Locate the cell with the specified text and output its (x, y) center coordinate. 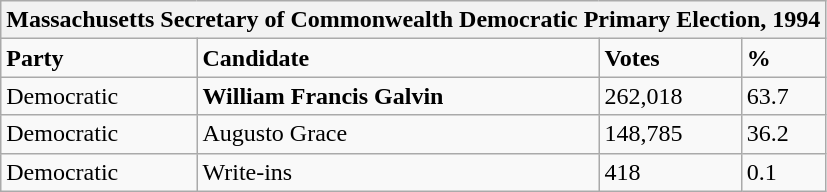
William Francis Galvin (398, 96)
Augusto Grace (398, 134)
0.1 (784, 172)
Votes (670, 58)
418 (670, 172)
148,785 (670, 134)
262,018 (670, 96)
Party (99, 58)
Write-ins (398, 172)
% (784, 58)
Massachusetts Secretary of Commonwealth Democratic Primary Election, 1994 (414, 20)
63.7 (784, 96)
36.2 (784, 134)
Candidate (398, 58)
